Return the [X, Y] coordinate for the center point of the cell that contains the specified text.  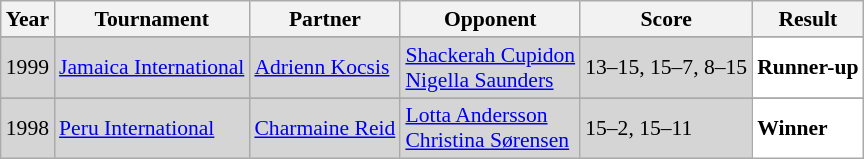
Tournament [152, 19]
Runner-up [808, 68]
15–2, 15–11 [666, 128]
Year [28, 19]
1998 [28, 128]
Winner [808, 128]
Lotta Andersson Christina Sørensen [490, 128]
13–15, 15–7, 8–15 [666, 68]
Score [666, 19]
Charmaine Reid [324, 128]
1999 [28, 68]
Peru International [152, 128]
Adrienn Kocsis [324, 68]
Shackerah Cupidon Nigella Saunders [490, 68]
Opponent [490, 19]
Partner [324, 19]
Jamaica International [152, 68]
Result [808, 19]
